Extract the [x, y] coordinate from the center of the cell holding the provided text.  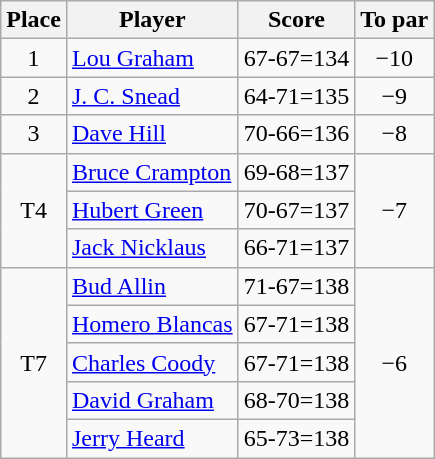
−6 [394, 362]
64-71=135 [296, 96]
Dave Hill [152, 134]
−8 [394, 134]
Bud Allin [152, 286]
Place [34, 20]
68-70=138 [296, 400]
To par [394, 20]
Homero Blancas [152, 324]
T4 [34, 210]
Player [152, 20]
David Graham [152, 400]
−7 [394, 210]
66-71=137 [296, 248]
Charles Coody [152, 362]
Jerry Heard [152, 438]
Lou Graham [152, 58]
70-66=136 [296, 134]
−10 [394, 58]
Jack Nicklaus [152, 248]
69-68=137 [296, 172]
T7 [34, 362]
71-67=138 [296, 286]
−9 [394, 96]
70-67=137 [296, 210]
J. C. Snead [152, 96]
Score [296, 20]
1 [34, 58]
Hubert Green [152, 210]
65-73=138 [296, 438]
67-67=134 [296, 58]
3 [34, 134]
2 [34, 96]
Bruce Crampton [152, 172]
